Locate the cell with the specified text and output its (x, y) center coordinate. 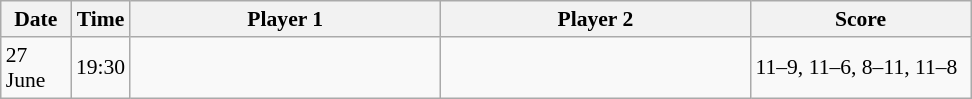
Time (100, 19)
Date (36, 19)
27 June (36, 68)
11–9, 11–6, 8–11, 11–8 (860, 68)
Player 1 (285, 19)
19:30 (100, 68)
Score (860, 19)
Player 2 (595, 19)
